From the cell containing the given text, extract its center point as [X, Y] coordinate. 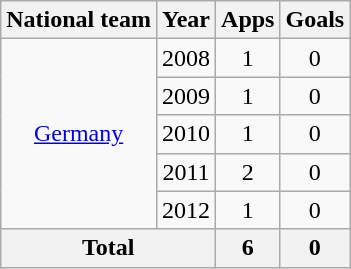
2011 [186, 172]
Goals [315, 20]
2010 [186, 134]
2009 [186, 96]
National team [79, 20]
Germany [79, 134]
2 [248, 172]
Total [108, 248]
2008 [186, 58]
2012 [186, 210]
6 [248, 248]
Apps [248, 20]
Year [186, 20]
